Provide the (x, y) coordinate of the cell's center where the given text is located.  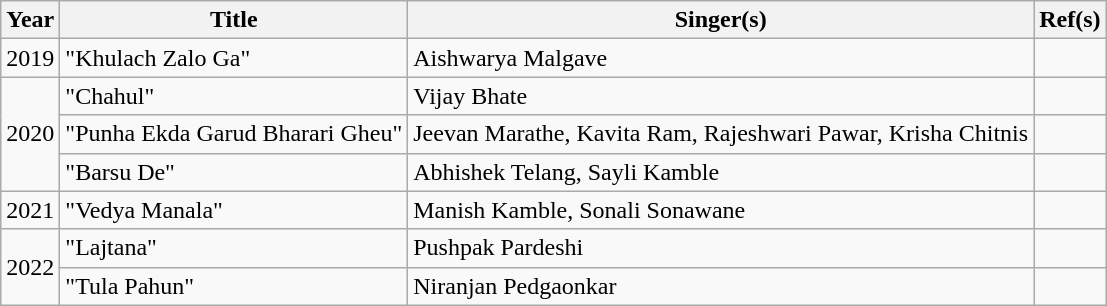
Title (234, 20)
2022 (30, 267)
"Lajtana" (234, 248)
"Tula Pahun" (234, 286)
Ref(s) (1070, 20)
Manish Kamble, Sonali Sonawane (721, 210)
"Vedya Manala" (234, 210)
Niranjan Pedgaonkar (721, 286)
"Barsu De" (234, 172)
2021 (30, 210)
"Chahul" (234, 96)
"Punha Ekda Garud Bharari Gheu" (234, 134)
Aishwarya Malgave (721, 58)
2019 (30, 58)
Abhishek Telang, Sayli Kamble (721, 172)
Year (30, 20)
"Khulach Zalo Ga" (234, 58)
Jeevan Marathe, Kavita Ram, Rajeshwari Pawar, Krisha Chitnis (721, 134)
Vijay Bhate (721, 96)
Pushpak Pardeshi (721, 248)
2020 (30, 134)
Singer(s) (721, 20)
